Provide the (x, y) coordinate of the cell's center where the given text is located.  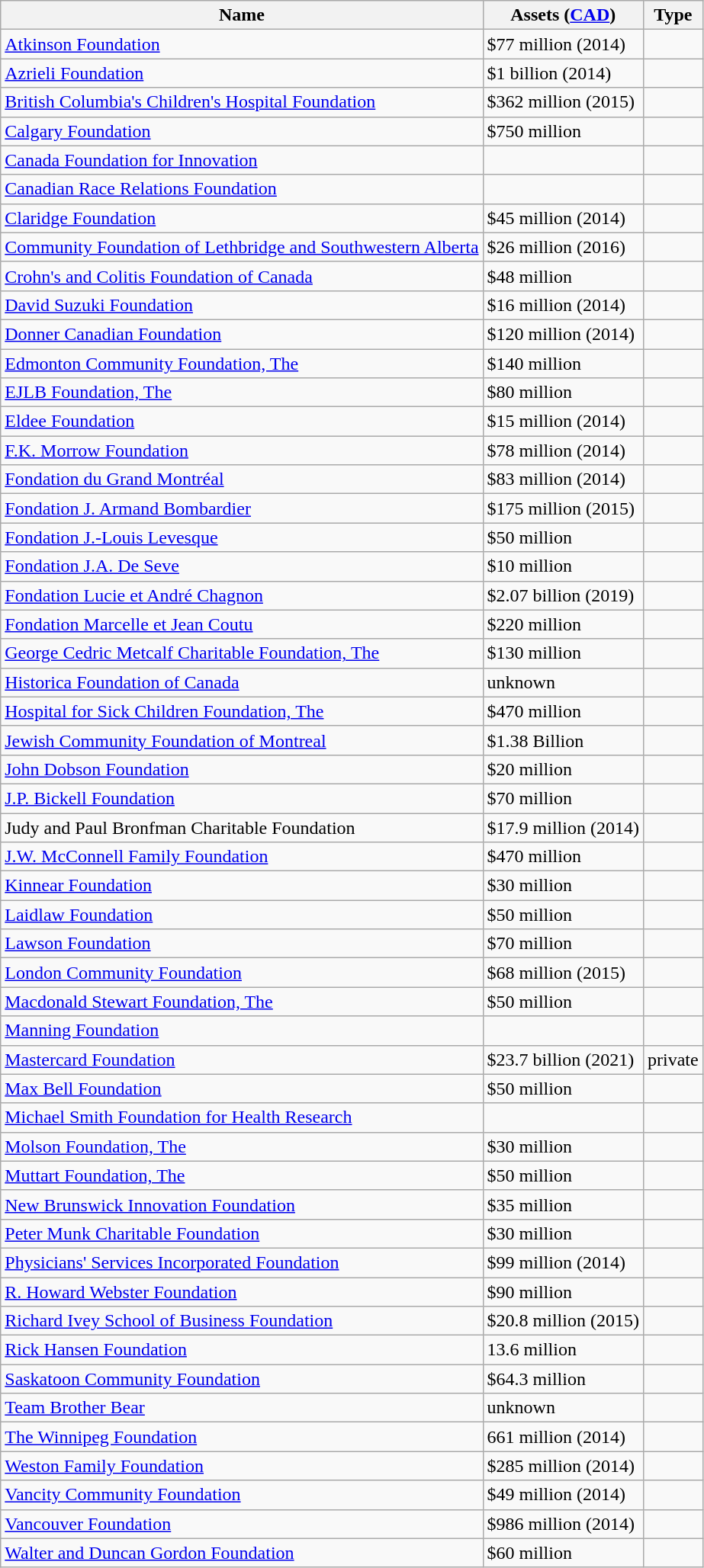
Richard Ivey School of Business Foundation (242, 1321)
$26 million (2016) (563, 247)
F.K. Morrow Foundation (242, 451)
Canadian Race Relations Foundation (242, 189)
Max Bell Foundation (242, 1089)
$20 million (563, 769)
$49 million (2014) (563, 1495)
$80 million (563, 393)
Eldee Foundation (242, 422)
Lawson Foundation (242, 944)
$64.3 million (563, 1379)
Saskatoon Community Foundation (242, 1379)
J.W. McConnell Family Foundation (242, 857)
The Winnipeg Foundation (242, 1437)
Assets (CAD) (563, 15)
George Cedric Metcalf Charitable Foundation, The (242, 653)
Fondation J.-Louis Levesque (242, 537)
Azrieli Foundation (242, 73)
David Suzuki Foundation (242, 305)
$15 million (2014) (563, 422)
$2.07 billion (2019) (563, 595)
$90 million (563, 1292)
$20.8 million (2015) (563, 1321)
$1 billion (2014) (563, 73)
Muttart Foundation, The (242, 1175)
$130 million (563, 653)
London Community Foundation (242, 973)
Donner Canadian Foundation (242, 334)
$120 million (2014) (563, 334)
Edmonton Community Foundation, The (242, 364)
John Dobson Foundation (242, 769)
$750 million (563, 131)
Historica Foundation of Canada (242, 682)
Type (673, 15)
$10 million (563, 566)
Mastercard Foundation (242, 1060)
$220 million (563, 624)
Fondation Lucie et André Chagnon (242, 595)
Macdonald Stewart Foundation, The (242, 1002)
$83 million (2014) (563, 479)
$362 million (2015) (563, 102)
$285 million (2014) (563, 1466)
$60 million (563, 1553)
$1.38 Billion (563, 740)
Hospital for Sick Children Foundation, The (242, 711)
Physicians' Services Incorporated Foundation (242, 1262)
$48 million (563, 276)
$35 million (563, 1204)
$45 million (2014) (563, 218)
Vancity Community Foundation (242, 1495)
EJLB Foundation, The (242, 393)
Claridge Foundation (242, 218)
Canada Foundation for Innovation (242, 160)
Fondation Marcelle et Jean Coutu (242, 624)
$140 million (563, 364)
$23.7 billion (2021) (563, 1060)
13.6 million (563, 1350)
Fondation du Grand Montréal (242, 479)
New Brunswick Innovation Foundation (242, 1204)
Peter Munk Charitable Foundation (242, 1233)
British Columbia's Children's Hospital Foundation (242, 102)
J.P. Bickell Foundation (242, 798)
Molson Foundation, The (242, 1146)
Kinnear Foundation (242, 886)
Atkinson Foundation (242, 44)
$77 million (2014) (563, 44)
Rick Hansen Foundation (242, 1350)
Name (242, 15)
$986 million (2014) (563, 1524)
$16 million (2014) (563, 305)
Fondation J. Armand Bombardier (242, 508)
$17.9 million (2014) (563, 827)
Weston Family Foundation (242, 1466)
661 million (2014) (563, 1437)
Walter and Duncan Gordon Foundation (242, 1553)
Vancouver Foundation (242, 1524)
Community Foundation of Lethbridge and Southwestern Alberta (242, 247)
R. Howard Webster Foundation (242, 1292)
Team Brother Bear (242, 1408)
Crohn's and Colitis Foundation of Canada (242, 276)
Jewish Community Foundation of Montreal (242, 740)
$175 million (2015) (563, 508)
Calgary Foundation (242, 131)
$78 million (2014) (563, 451)
private (673, 1060)
Judy and Paul Bronfman Charitable Foundation (242, 827)
Fondation J.A. De Seve (242, 566)
Michael Smith Foundation for Health Research (242, 1117)
$68 million (2015) (563, 973)
Laidlaw Foundation (242, 915)
Manning Foundation (242, 1031)
$99 million (2014) (563, 1262)
